Return the [X, Y] coordinate for the center point of the cell that contains the specified text.  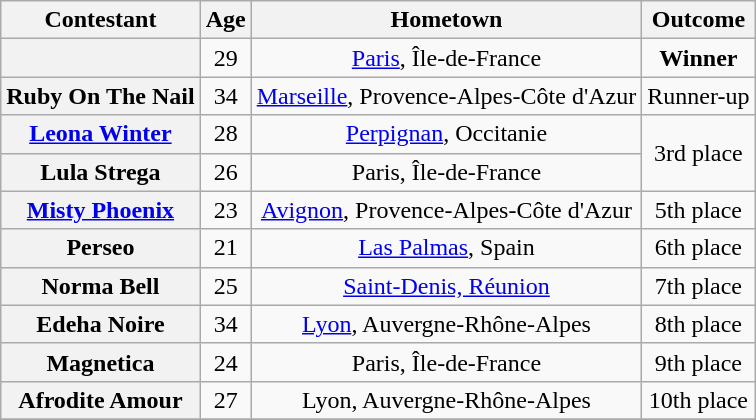
Marseille, Provence-Alpes-Côte d'Azur [446, 96]
Hometown [446, 20]
6th place [698, 248]
29 [226, 58]
Avignon, Provence-Alpes-Côte d'Azur [446, 210]
21 [226, 248]
9th place [698, 362]
7th place [698, 286]
24 [226, 362]
28 [226, 134]
27 [226, 400]
3rd place [698, 153]
Perseo [100, 248]
Outcome [698, 20]
Las Palmas, Spain [446, 248]
Lula Strega [100, 172]
Edeha Noire [100, 324]
Winner [698, 58]
Norma Bell [100, 286]
Age [226, 20]
5th place [698, 210]
23 [226, 210]
Magnetica [100, 362]
Leona Winter [100, 134]
Misty Phoenix [100, 210]
Ruby On The Nail [100, 96]
8th place [698, 324]
Perpignan, Occitanie [446, 134]
Saint-Denis, Réunion [446, 286]
Contestant [100, 20]
Runner-up [698, 96]
10th place [698, 400]
26 [226, 172]
25 [226, 286]
Afrodite Amour [100, 400]
